Extract the [x, y] coordinate from the center of the cell holding the provided text.  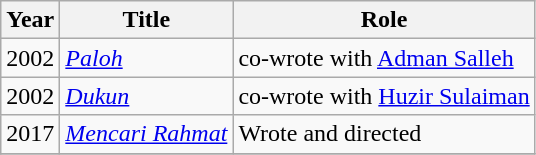
Paloh [146, 58]
Role [384, 20]
Wrote and directed [384, 134]
Year [30, 20]
co-wrote with Huzir Sulaiman [384, 96]
co-wrote with Adman Salleh [384, 58]
Title [146, 20]
Dukun [146, 96]
2017 [30, 134]
Mencari Rahmat [146, 134]
